Capture the cell that displays the provided text and extract its (X, Y) central coordinate. 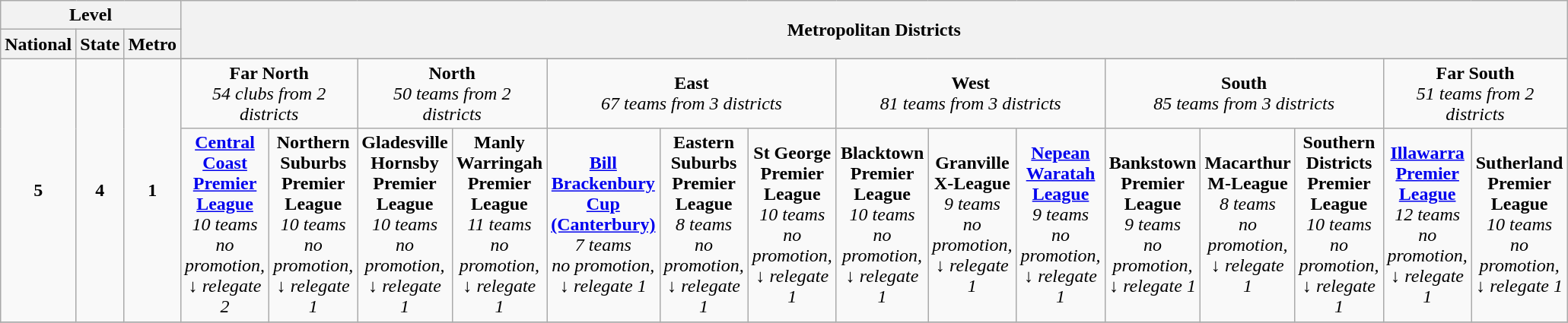
Bill Brackenbury Cup (Canterbury)7 teamsno promotion, ↓ relegate 1 (603, 225)
Metropolitan Districts (873, 30)
Level (91, 15)
South85 teams from 3 districts (1244, 93)
Macarthur M-League8 teamsno promotion, ↓ relegate 1 (1248, 225)
North50 teams from 2 districts (452, 93)
Manly Warringah Premier League11 teamsno promotion, ↓ relegate 1 (499, 225)
Nepean Waratah League9 teamsno promotion, ↓ relegate 1 (1061, 225)
1 (152, 190)
Illawarra Premier League12 teamsno promotion, ↓ relegate 1 (1427, 225)
Eastern Suburbs Premier League8 teamsno promotion, ↓ relegate 1 (704, 225)
Gladesville Hornsby Premier League10 teamsno promotion, ↓ relegate 1 (405, 225)
Bankstown Premier League9 teamsno promotion, ↓ relegate 1 (1153, 225)
Southern Districts Premier League10 teamsno promotion, ↓ relegate 1 (1339, 225)
5 (38, 190)
Far North54 clubs from 2 districts (269, 93)
4 (100, 190)
National (38, 44)
Sutherland Premier League10 teamsno promotion, ↓ relegate 1 (1519, 225)
Central Coast Premier League10 teamsno promotion, ↓ relegate 2 (224, 225)
Blacktown Premier League10 teamsno promotion, ↓ relegate 1 (882, 225)
St George Premier League10 teamsno promotion, ↓ relegate 1 (792, 225)
West81 teams from 3 districts (971, 93)
State (100, 44)
Metro (152, 44)
Granville X-League9 teamsno promotion, ↓ relegate 1 (972, 225)
Far South51 teams from 2 districts (1475, 93)
Northern Suburbs Premier League10 teamsno promotion, ↓ relegate 1 (313, 225)
East67 teams from 3 districts (692, 93)
